Find where the given text appears and provide that cell's center as [x, y] coordinate. 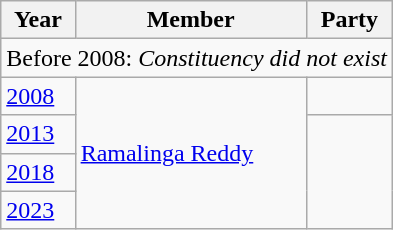
Member [190, 20]
2008 [38, 96]
2018 [38, 172]
Party [349, 20]
2023 [38, 210]
Before 2008: Constituency did not exist [197, 58]
Year [38, 20]
2013 [38, 134]
Ramalinga Reddy [190, 153]
